Determine the [x, y] coordinate at the center of the cell enclosing the given text.  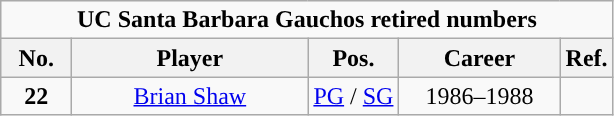
Brian Shaw [190, 96]
1986–1988 [480, 96]
22 [36, 96]
Ref. [586, 58]
Career [480, 58]
No. [36, 58]
PG / SG [354, 96]
UC Santa Barbara Gauchos retired numbers [307, 20]
Pos. [354, 58]
Player [190, 58]
